For the text-containing cell, return its midpoint in (X, Y) coordinate format. 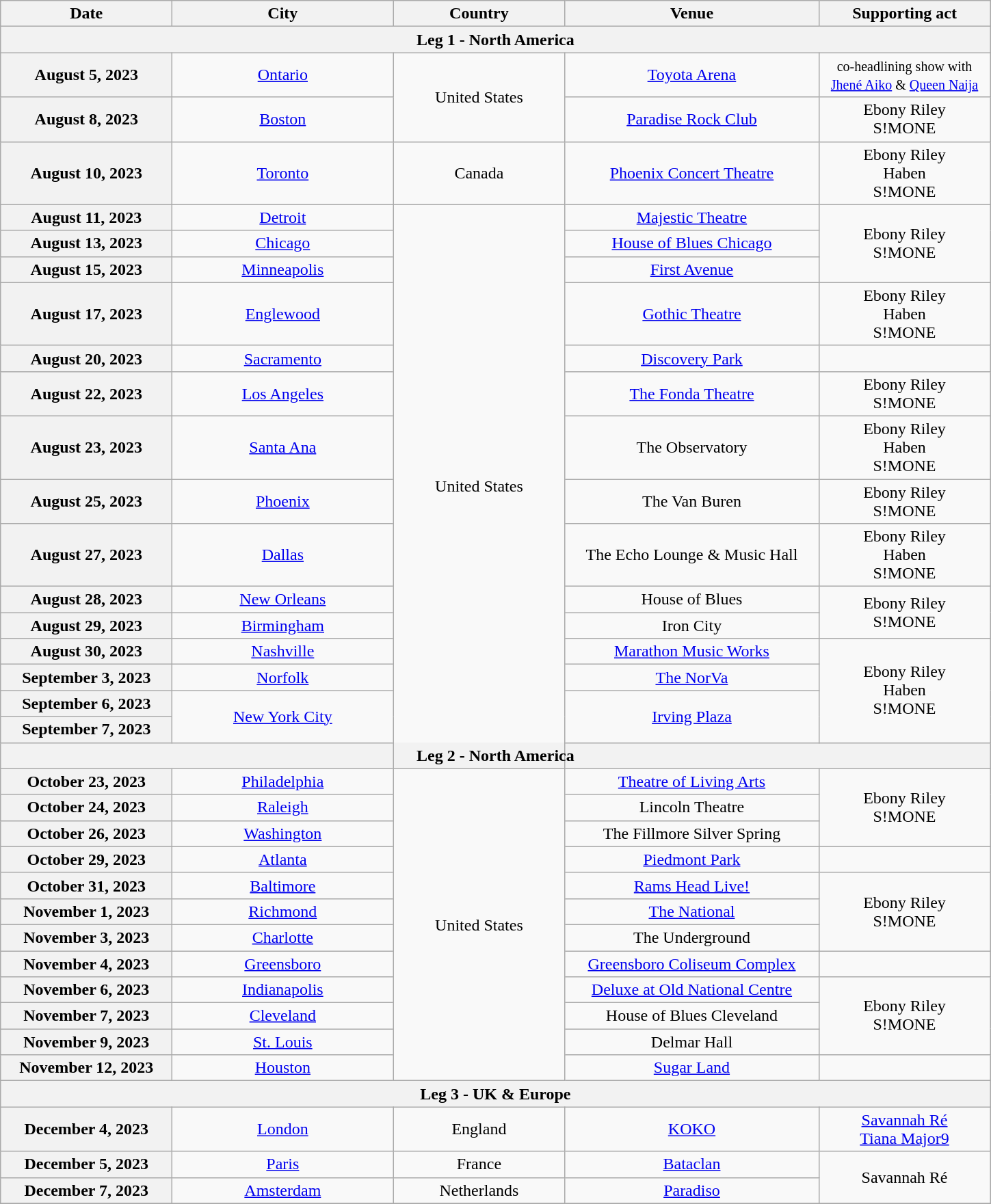
Greensboro (283, 963)
October 23, 2023 (86, 781)
August 8, 2023 (86, 119)
October 29, 2023 (86, 859)
Minneapolis (283, 269)
Marathon Music Works (692, 652)
August 29, 2023 (86, 626)
City (283, 14)
The Echo Lounge & Music Hall (692, 555)
August 27, 2023 (86, 555)
Discovery Park (692, 358)
August 25, 2023 (86, 500)
Leg 1 - North America (495, 40)
Atlanta (283, 859)
August 15, 2023 (86, 269)
August 13, 2023 (86, 243)
The National (692, 911)
Date (86, 14)
September 7, 2023 (86, 730)
France (479, 1164)
The Underground (692, 937)
England (479, 1129)
September 3, 2023 (86, 678)
Indianapolis (283, 990)
August 17, 2023 (86, 314)
Nashville (283, 652)
Venue (692, 14)
Washington (283, 833)
August 22, 2023 (86, 394)
Country (479, 14)
September 6, 2023 (86, 704)
New York City (283, 717)
London (283, 1129)
Leg 3 - UK & Europe (495, 1094)
November 12, 2023 (86, 1068)
Norfolk (283, 678)
Englewood (283, 314)
Rams Head Live! (692, 885)
The Fillmore Silver Spring (692, 833)
Philadelphia (283, 781)
Raleigh (283, 807)
October 31, 2023 (86, 885)
Detroit (283, 217)
Richmond (283, 911)
October 26, 2023 (86, 833)
House of Blues (692, 600)
Theatre of Living Arts (692, 781)
Iron City (692, 626)
The Van Buren (692, 500)
Supporting act (904, 14)
August 5, 2023 (86, 75)
First Avenue (692, 269)
Sugar Land (692, 1068)
Bataclan (692, 1164)
Paradiso (692, 1190)
Sacramento (283, 358)
Greensboro Coliseum Complex (692, 963)
Lincoln Theatre (692, 807)
Delmar Hall (692, 1042)
House of Blues Cleveland (692, 1016)
August 28, 2023 (86, 600)
Ontario (283, 75)
November 6, 2023 (86, 990)
Amsterdam (283, 1190)
Savannah RéTiana Major9 (904, 1129)
Majestic Theatre (692, 217)
November 4, 2023 (86, 963)
Leg 2 - North America (495, 755)
The Observatory (692, 447)
Gothic Theatre (692, 314)
Savannah Ré (904, 1177)
November 1, 2023 (86, 911)
November 9, 2023 (86, 1042)
Birmingham (283, 626)
August 30, 2023 (86, 652)
Los Angeles (283, 394)
August 10, 2023 (86, 173)
Paris (283, 1164)
Cleveland (283, 1016)
Deluxe at Old National Centre (692, 990)
Phoenix Concert Theatre (692, 173)
St. Louis (283, 1042)
House of Blues Chicago (692, 243)
Paradise Rock Club (692, 119)
The Fonda Theatre (692, 394)
New Orleans (283, 600)
Irving Plaza (692, 717)
Charlotte (283, 937)
co-headlining show with Jhené Aiko & Queen Naija (904, 75)
Dallas (283, 555)
Santa Ana (283, 447)
November 3, 2023 (86, 937)
Chicago (283, 243)
November 7, 2023 (86, 1016)
Houston (283, 1068)
August 20, 2023 (86, 358)
The NorVa (692, 678)
Piedmont Park (692, 859)
Baltimore (283, 885)
Toronto (283, 173)
October 24, 2023 (86, 807)
Boston (283, 119)
Toyota Arena (692, 75)
Netherlands (479, 1190)
December 5, 2023 (86, 1164)
December 7, 2023 (86, 1190)
August 11, 2023 (86, 217)
August 23, 2023 (86, 447)
Phoenix (283, 500)
December 4, 2023 (86, 1129)
KOKO (692, 1129)
Canada (479, 173)
